Capture the cell that displays the provided text and extract its [x, y] central coordinate. 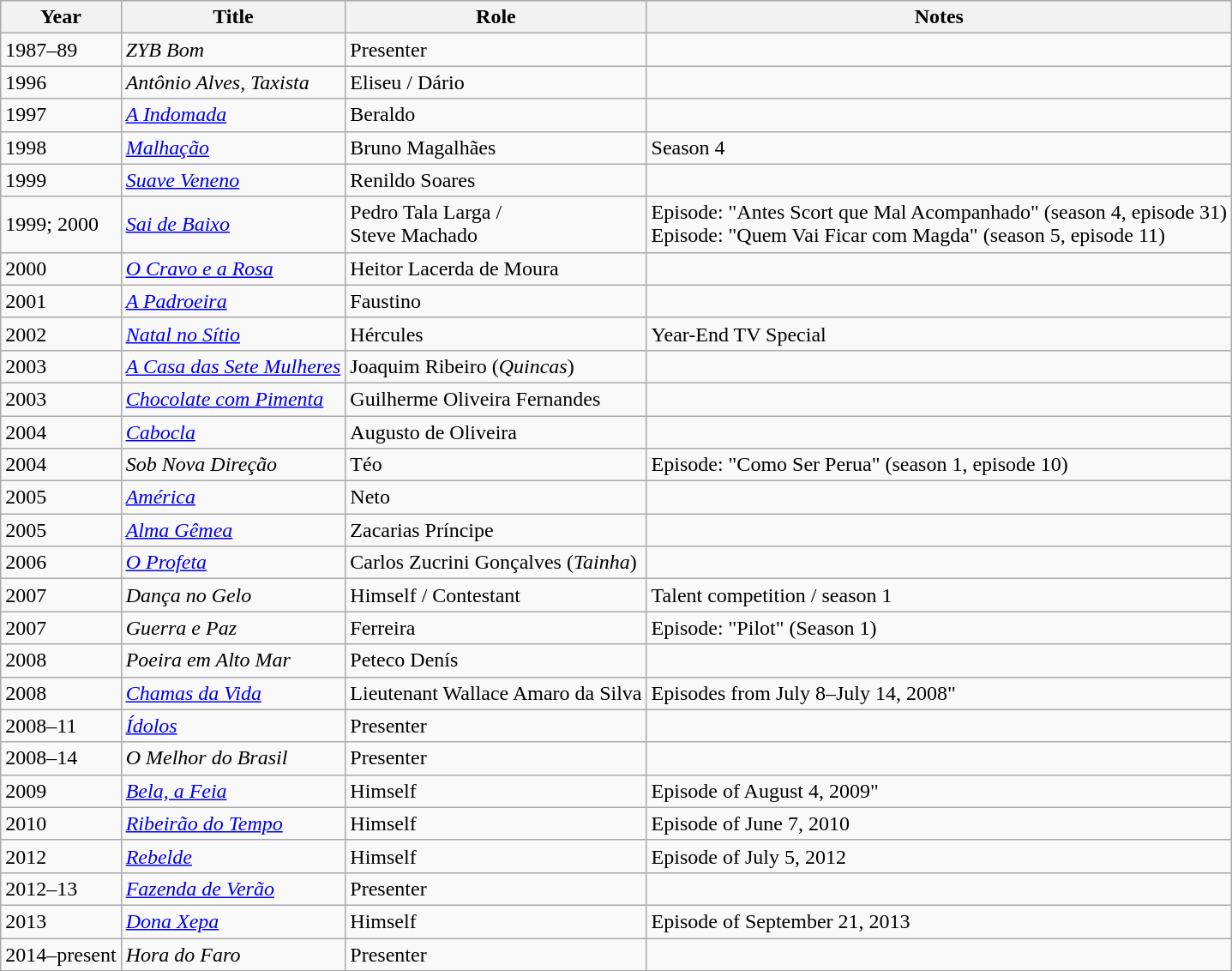
1999; 2000 [61, 225]
Ribeirão do Tempo [233, 823]
2006 [61, 563]
Alma Gêmea [233, 530]
Himself / Contestant [496, 595]
Guerra e Paz [233, 628]
Rebelde [233, 856]
Natal no Sítio [233, 334]
Episode of July 5, 2012 [940, 856]
Dona Xepa [233, 921]
Téo [496, 465]
2008–11 [61, 726]
Sob Nova Direção [233, 465]
Notes [940, 17]
2002 [61, 334]
Episodes from July 8–July 14, 2008" [940, 693]
Carlos Zucrini Gonçalves (Tainha) [496, 563]
2012 [61, 856]
Hora do Faro [233, 955]
Zacarias Príncipe [496, 530]
Episode of September 21, 2013 [940, 921]
Guilherme Oliveira Fernandes [496, 399]
Lieutenant Wallace Amaro da Silva [496, 693]
Poeira em Alto Mar [233, 660]
Talent competition / season 1 [940, 595]
Year [61, 17]
Heitor Lacerda de Moura [496, 268]
A Indomada [233, 115]
2014–present [61, 955]
O Melhor do Brasil [233, 758]
Episode of June 7, 2010 [940, 823]
2001 [61, 301]
2000 [61, 268]
Beraldo [496, 115]
ZYB Bom [233, 50]
1987–89 [61, 50]
Ídolos [233, 726]
O Profeta [233, 563]
2009 [61, 791]
Role [496, 17]
A Casa das Sete Mulheres [233, 366]
1998 [61, 148]
América [233, 498]
Ferreira [496, 628]
Sai de Baixo [233, 225]
Renildo Soares [496, 180]
Year-End TV Special [940, 334]
Season 4 [940, 148]
Bruno Magalhães [496, 148]
Title [233, 17]
Bela, a Feia [233, 791]
2008–14 [61, 758]
Episode of August 4, 2009" [940, 791]
Malhação [233, 148]
Peteco Denís [496, 660]
Suave Veneno [233, 180]
1997 [61, 115]
Faustino [496, 301]
Eliseu / Dário [496, 82]
Episode: "Pilot" (Season 1) [940, 628]
1999 [61, 180]
2013 [61, 921]
Hércules [496, 334]
Episode: "Antes Scort que Mal Acompanhado" (season 4, episode 31)Episode: "Quem Vai Ficar com Magda" (season 5, episode 11) [940, 225]
2010 [61, 823]
1996 [61, 82]
Neto [496, 498]
Pedro Tala Larga /Steve Machado [496, 225]
Cabocla [233, 431]
Chocolate com Pimenta [233, 399]
2012–13 [61, 889]
O Cravo e a Rosa [233, 268]
Antônio Alves, Taxista [233, 82]
Fazenda de Verão [233, 889]
A Padroeira [233, 301]
Augusto de Oliveira [496, 431]
Joaquim Ribeiro (Quincas) [496, 366]
Dança no Gelo [233, 595]
Episode: "Como Ser Perua" (season 1, episode 10) [940, 465]
Chamas da Vida [233, 693]
